Return (X, Y) of the center of cell containing provided text 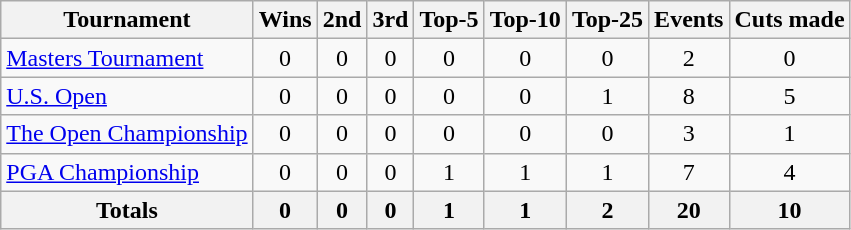
Cuts made (790, 20)
Wins (285, 20)
Totals (127, 210)
Top-10 (525, 20)
Tournament (127, 20)
Masters Tournament (127, 58)
7 (689, 172)
10 (790, 210)
Events (689, 20)
Top-5 (449, 20)
2nd (342, 20)
U.S. Open (127, 96)
20 (689, 210)
PGA Championship (127, 172)
4 (790, 172)
8 (689, 96)
3 (689, 134)
Top-25 (607, 20)
5 (790, 96)
The Open Championship (127, 134)
3rd (390, 20)
